Output the (x, y) coordinate of the center of the cell containing the given text.  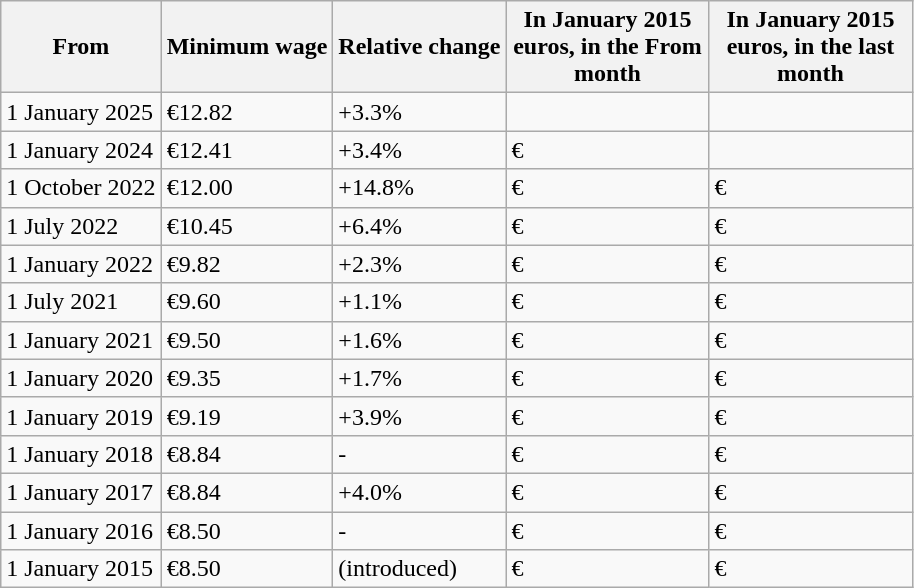
1 January 2015 (81, 569)
1 January 2024 (81, 150)
€9.35 (247, 378)
From (81, 47)
€10.45 (247, 226)
1 January 2018 (81, 454)
+3.4% (420, 150)
+14.8% (420, 188)
+1.1% (420, 302)
+3.3% (420, 112)
€9.60 (247, 302)
1 January 2022 (81, 264)
Minimum wage (247, 47)
+6.4% (420, 226)
€9.82 (247, 264)
+2.3% (420, 264)
+1.6% (420, 340)
+3.9% (420, 416)
Relative change (420, 47)
1 January 2017 (81, 492)
1 July 2021 (81, 302)
(introduced) (420, 569)
1 January 2021 (81, 340)
1 January 2016 (81, 531)
In January 2015 euros, in the From month (608, 47)
€12.41 (247, 150)
1 January 2019 (81, 416)
+1.7% (420, 378)
€9.50 (247, 340)
€12.82 (247, 112)
1 January 2025 (81, 112)
1 October 2022 (81, 188)
€12.00 (247, 188)
+4.0% (420, 492)
In January 2015 euros, in the last month (810, 47)
1 January 2020 (81, 378)
1 July 2022 (81, 226)
€9.19 (247, 416)
